Detect which cell encompasses the target text, then output its (x, y) center coordinate. 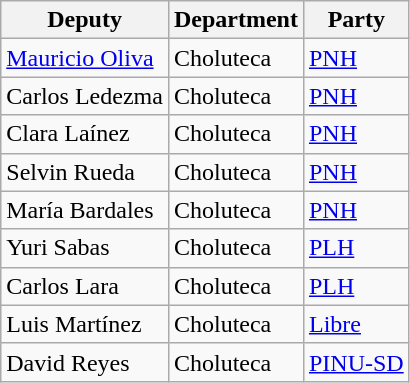
PINU-SD (356, 362)
Libre (356, 324)
Clara Laínez (85, 134)
Party (356, 20)
David Reyes (85, 362)
Carlos Ledezma (85, 96)
Deputy (85, 20)
María Bardales (85, 210)
Mauricio Oliva (85, 58)
Carlos Lara (85, 286)
Luis Martínez (85, 324)
Department (236, 20)
Yuri Sabas (85, 248)
Selvin Rueda (85, 172)
